Pinpoint the cell where the given text exists, returning its (X, Y) midpoint coordinate. 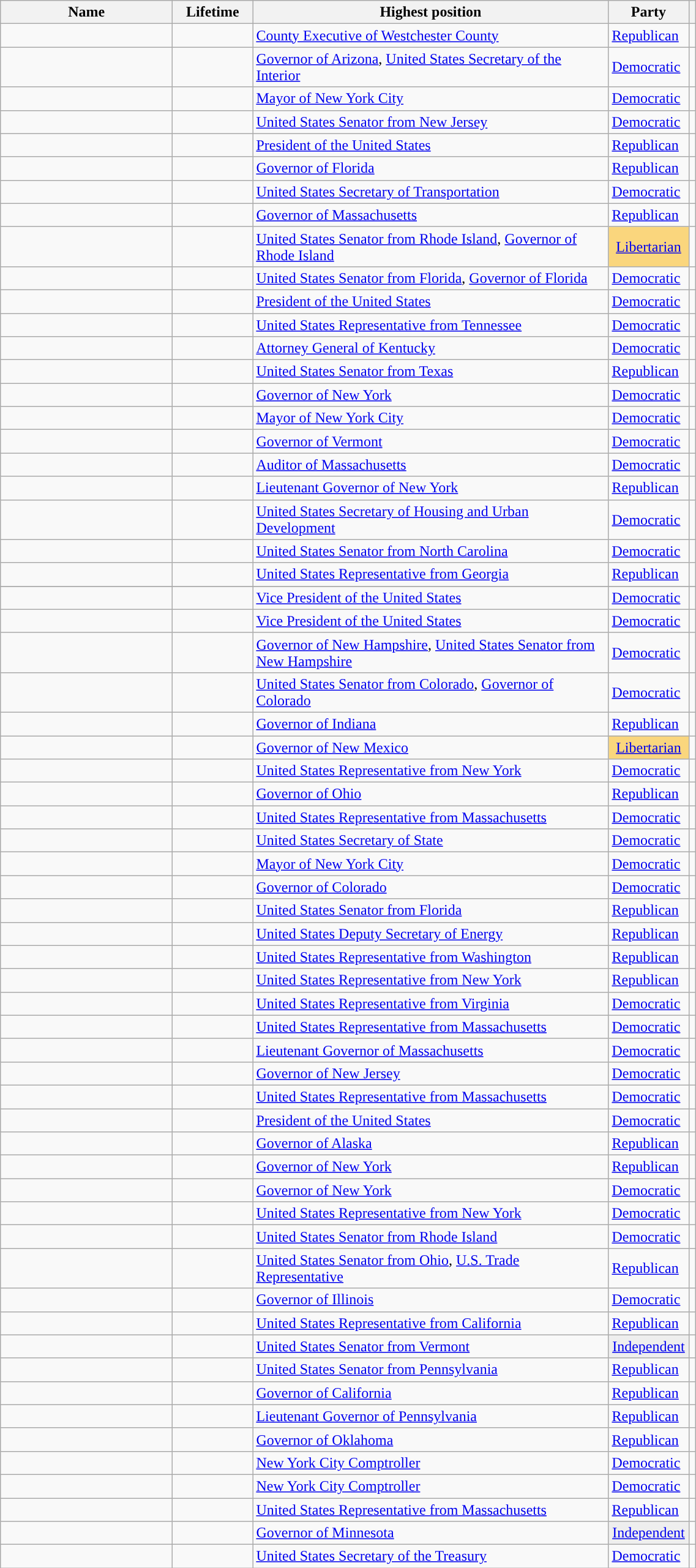
Governor of Florida (431, 168)
Governor of Minnesota (431, 1533)
United States Senator from Vermont (431, 1346)
United States Senator from Florida, Governor of Florida (431, 278)
United States Senator from Rhode Island, Governor of Rhode Island (431, 246)
County Executive of Westchester County (431, 36)
Lieutenant Governor of New York (431, 488)
United States Secretary of Transportation (431, 192)
United States Senator from Florida (431, 910)
Governor of California (431, 1393)
United States Representative from California (431, 1323)
Name (87, 12)
Lieutenant Governor of Pennsylvania (431, 1416)
United States Senator from Pennsylvania (431, 1370)
United States Representative from Georgia (431, 574)
Highest position (431, 12)
United States Secretary of State (431, 841)
Governor of Oklahoma (431, 1439)
Governor of Vermont (431, 441)
Governor of Indiana (431, 724)
Governor of Massachusetts (431, 215)
United States Secretary of Housing and Urban Development (431, 519)
United States Representative from Washington (431, 957)
Governor of New Hampshire, United States Senator from New Hampshire (431, 653)
United States Senator from North Carolina (431, 551)
Governor of Colorado (431, 887)
United States Deputy Secretary of Energy (431, 934)
Governor of Arizona, United States Secretary of the Interior (431, 67)
United States Senator from Ohio, U.S. Trade Representative (431, 1269)
Party (649, 12)
United States Senator from Rhode Island (431, 1237)
Auditor of Massachusetts (431, 465)
United States Secretary of the Treasury (431, 1556)
Governor of New Jersey (431, 1073)
United States Representative from Tennessee (431, 325)
United States Senator from New Jersey (431, 122)
United States Senator from Colorado, Governor of Colorado (431, 692)
United States Representative from Virginia (431, 1003)
Governor of Ohio (431, 794)
Governor of New Mexico (431, 748)
United States Senator from Texas (431, 372)
Governor of Illinois (431, 1300)
Lieutenant Governor of Massachusetts (431, 1050)
Attorney General of Kentucky (431, 348)
Lifetime (213, 12)
Governor of Alaska (431, 1144)
